Pinpoint the cell where the given text exists, returning its (x, y) midpoint coordinate. 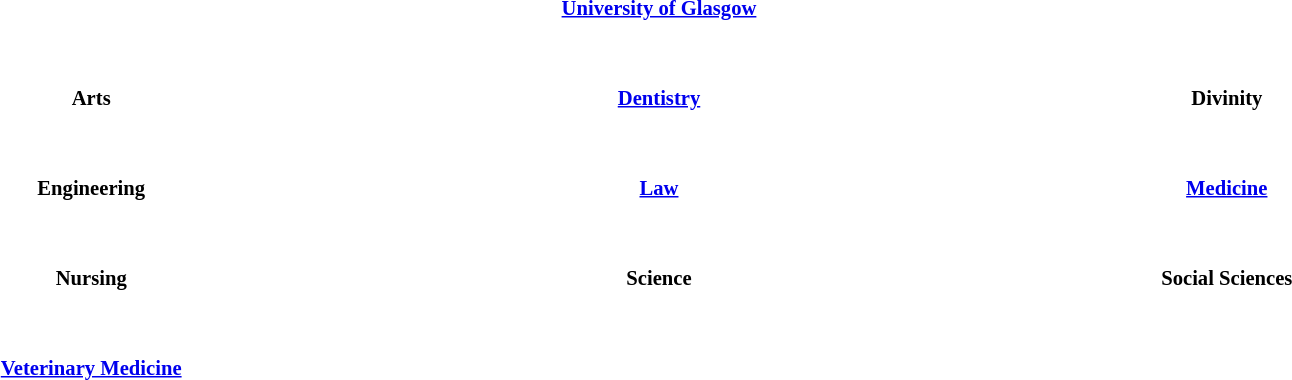
Science (660, 278)
Dentistry (660, 98)
Law (660, 188)
